Determine the (X, Y) coordinate at the center of the cell enclosing the given text.  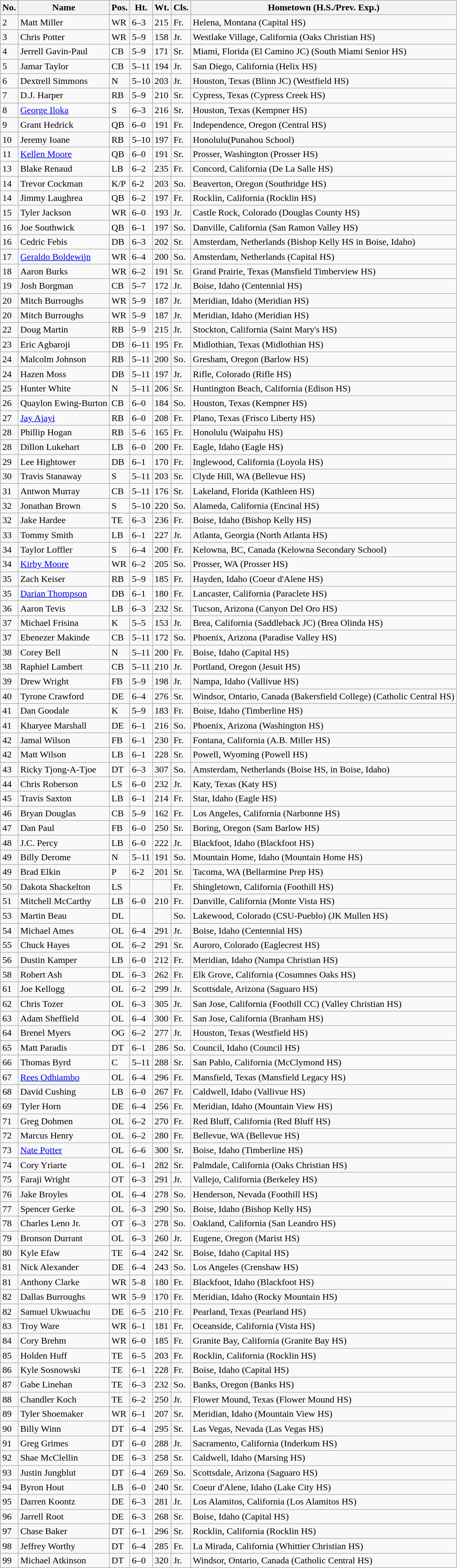
Fontana, California (A.B. Miller HS) (324, 740)
320 (162, 1560)
Matt Paradis (64, 1048)
299 (162, 989)
Brea, California (Saddleback JC) (Brea Olinda HS) (324, 623)
Aaron Burks (64, 271)
6 (9, 81)
243 (162, 1267)
Brad Elkin (64, 872)
305 (162, 1004)
Spencer Gerke (64, 1209)
Plano, Texas (Frisco Liberty HS) (324, 418)
Prosser, Washington (Prosser HS) (324, 154)
Portland, Oregon (Jesuit HS) (324, 667)
Lee Hightower (64, 462)
Cedric Febis (64, 242)
Boring, Oregon (Sam Barlow HS) (324, 828)
258 (162, 1458)
33 (9, 535)
Joe Kellogg (64, 989)
5–7 (141, 286)
Jeffrey Worthy (64, 1546)
30 (9, 476)
47 (9, 828)
Jimmy Laughrea (64, 198)
Michael Frisina (64, 623)
9 (9, 125)
Oakland, California (San Leandro HS) (324, 1224)
Los Angeles, California (Narbonne HS) (324, 813)
78 (9, 1224)
193 (162, 213)
207 (162, 1414)
Chris Roberson (64, 784)
Amsterdam, Netherlands (Bishop Kelly HS in Boise, Idaho) (324, 242)
Cory Brehm (64, 1341)
25 (9, 388)
Pos. (119, 8)
Independence, Oregon (Central HS) (324, 125)
Mansfield, Texas (Mansfield Legacy HS) (324, 1077)
Adam Sheffield (64, 1018)
Cypress, Texas (Cypress Creek HS) (324, 95)
Powell, Wyoming (Powell HS) (324, 755)
Chase Baker (64, 1531)
93 (9, 1473)
214 (162, 799)
Joe Southwick (64, 227)
Robert Ash (64, 975)
158 (162, 37)
97 (9, 1531)
Pearland, Texas (Pearland HS) (324, 1311)
10 (9, 139)
92 (9, 1458)
Palmdale, California (Oaks Christian HS) (324, 1165)
Blake Renaud (64, 169)
Dakota Shackelton (64, 886)
68 (9, 1092)
62 (9, 1004)
277 (162, 1033)
Ricky Tjong-A-Tjoe (64, 769)
7 (9, 95)
Tacoma, WA (Bellarmine Prep HS) (324, 872)
54 (9, 931)
281 (162, 1502)
Jerrell Gavin-Paul (64, 52)
290 (162, 1209)
5–8 (141, 1282)
86 (9, 1370)
Amsterdam, Netherlands (Boise HS, in Boise, Idaho) (324, 769)
79 (9, 1238)
Eugene, Oregon (Marist HS) (324, 1238)
53 (9, 916)
29 (9, 462)
Wt. (162, 8)
98 (9, 1546)
84 (9, 1341)
Ht. (141, 8)
Travis Stanaway (64, 476)
Houston, Texas (Westfield HS) (324, 1033)
195 (162, 344)
236 (162, 520)
Hayden, Idaho (Coeur d'Alene HS) (324, 579)
Jamar Taylor (64, 66)
Los Alamitos, California (Los Alamitos HS) (324, 1502)
Hometown (H.S./Prev. Exp.) (324, 8)
242 (162, 1253)
31 (9, 491)
Chuck Hayes (64, 945)
Elk Grove, California (Cosumnes Oaks HS) (324, 975)
Trevor Cockman (64, 184)
Dextrell Simmons (64, 81)
Danville, California (San Ramon Valley HS) (324, 227)
Miami, Florida (El Camino JC) (South Miami Senior HS) (324, 52)
44 (9, 784)
Justin Jungblut (64, 1473)
77 (9, 1209)
194 (162, 66)
220 (162, 506)
Kharyee Marshall (64, 725)
Corey Bell (64, 652)
Caldwell, Idaho (Vallivue HS) (324, 1092)
Tyrone Crawford (64, 696)
Amsterdam, Netherlands (Capital HS) (324, 257)
89 (9, 1414)
Vallejo, California (Berkeley HS) (324, 1180)
23 (9, 344)
Nate Potter (64, 1150)
165 (162, 433)
262 (162, 975)
307 (162, 769)
Thomas Byrd (64, 1062)
Greg Dohmen (64, 1121)
Michael Ames (64, 931)
Houston, Texas (Blinn JC) (Westfield HS) (324, 81)
Chris Potter (64, 37)
Westlake Village, California (Oaks Christian HS) (324, 37)
Geraldo Boldewijn (64, 257)
268 (162, 1516)
Name (64, 8)
276 (162, 696)
74 (9, 1165)
San Pablo, California (McClymond HS) (324, 1062)
2 (9, 22)
Cls. (181, 8)
Los Angeles (Crenshaw HS) (324, 1267)
Doug Martin (64, 330)
36 (9, 608)
235 (162, 169)
Chris Tozer (64, 1004)
11 (9, 154)
270 (162, 1121)
184 (162, 403)
Nick Alexander (64, 1267)
5–5 (141, 623)
No. (9, 8)
46 (9, 813)
61 (9, 989)
Phoenix, Arizona (Paradise Valley HS) (324, 637)
Dustin Kamper (64, 960)
Marcus Henry (64, 1136)
269 (162, 1473)
27 (9, 418)
72 (9, 1136)
Kyle Sosnowski (64, 1370)
Cory Yriarte (64, 1165)
Hunter White (64, 388)
La Mirada, California (Whittier Christian HS) (324, 1546)
Drew Wright (64, 682)
Granite Bay, California (Granite Bay HS) (324, 1341)
48 (9, 843)
153 (162, 623)
240 (162, 1487)
Gresham, Oregon (Barlow HS) (324, 359)
Concord, California (De La Salle HS) (324, 169)
Jake Hardee (64, 520)
45 (9, 799)
96 (9, 1516)
Dan Goodale (64, 711)
Nampa, Idaho (Vallivue HS) (324, 682)
55 (9, 945)
Windsor, Ontario, Canada (Bakersfield College) (Catholic Central HS) (324, 696)
5 (9, 66)
Atlanta, Georgia (North Atlanta HS) (324, 535)
Prosser, WA (Prosser HS) (324, 564)
Taylor Loffler (64, 550)
Rifle, Colorado (Rifle HS) (324, 374)
Rees Odhiambo (64, 1077)
230 (162, 740)
26 (9, 403)
201 (162, 872)
Inglewood, California (Loyola HS) (324, 462)
Greg Grimes (64, 1443)
Dan Paul (64, 828)
75 (9, 1180)
65 (9, 1048)
83 (9, 1326)
Lakeland, Florida (Kathleen HS) (324, 491)
Travis Saxton (64, 799)
Kelowna, BC, Canada (Kelowna Secondary School) (324, 550)
66 (9, 1062)
3 (9, 37)
183 (162, 711)
C (119, 1062)
Aaron Tevis (64, 608)
Byron Hout (64, 1487)
4 (9, 52)
Grant Hedrick (64, 125)
Kirby Moore (64, 564)
George Iloka (64, 110)
Windsor, Ontario, Canada (Catholic Central HS) (324, 1560)
San Jose, California (Branham HS) (324, 1018)
Coeur d'Alene, Idaho (Lake City HS) (324, 1487)
18 (9, 271)
260 (162, 1238)
Red Bluff, California (Red Bluff HS) (324, 1121)
69 (9, 1106)
227 (162, 535)
5–6 (141, 433)
8 (9, 110)
256 (162, 1106)
Billy Derome (64, 857)
Josh Borgman (64, 286)
Tucson, Arizona (Canyon Del Oro HS) (324, 608)
Tommy Smith (64, 535)
40 (9, 696)
91 (9, 1443)
Stockton, California (Saint Mary's HS) (324, 330)
Phoenix, Arizona (Washington HS) (324, 725)
95 (9, 1502)
K/P (119, 184)
P (119, 872)
OG (119, 1033)
Helena, Montana (Capital HS) (324, 22)
Jonathan Brown (64, 506)
Grand Prairie, Texas (Mansfield Timberview HS) (324, 271)
Katy, Texas (Katy HS) (324, 784)
Mitchell McCarthy (64, 901)
Banks, Oregon (Banks HS) (324, 1385)
Troy Ware (64, 1326)
Jay Ajayi (64, 418)
Shae McClellin (64, 1458)
286 (162, 1048)
171 (162, 52)
San Jose, California (Foothill CC) (Valley Christian HS) (324, 1004)
205 (162, 564)
Caldwell, Idaho (Marsing HS) (324, 1458)
Flower Mound, Texas (Flower Mound HS) (324, 1399)
Honolulu (Waipahu HS) (324, 433)
176 (162, 491)
Antwon Murray (64, 491)
Brenel Myers (64, 1033)
80 (9, 1253)
Kellen Moore (64, 154)
212 (162, 960)
Clyde Hill, WA (Bellevue HS) (324, 476)
Martin Beau (64, 916)
Sacramento, California (Inderkum HS) (324, 1443)
Meridian, Idaho (Rocky Mountain HS) (324, 1297)
67 (9, 1077)
Auroro, Colorado (Eaglecrest HS) (324, 945)
282 (162, 1165)
Samuel Ukwuachu (64, 1311)
Mountain Home, Idaho (Mountain Home HS) (324, 857)
222 (162, 843)
Holden Huff (64, 1355)
87 (9, 1385)
Billy Winn (64, 1429)
Matt Miller (64, 22)
Hazen Moss (64, 374)
64 (9, 1033)
19 (9, 286)
Bryan Douglas (64, 813)
Castle Rock, Colorado (Douglas County HS) (324, 213)
76 (9, 1194)
73 (9, 1150)
43 (9, 769)
Lancaster, California (Paraclete HS) (324, 593)
88 (9, 1399)
85 (9, 1355)
206 (162, 388)
56 (9, 960)
90 (9, 1429)
Star, Idaho (Eagle HS) (324, 799)
267 (162, 1092)
Eagle, Idaho (Eagle HS) (324, 447)
94 (9, 1487)
David Cushing (64, 1092)
Tyler Shoemaker (64, 1414)
Lakewood, Colorado (CSU-Pueblo) (JK Mullen HS) (324, 916)
Bronson Durrant (64, 1238)
Quaylon Ewing-Burton (64, 403)
Meridian, Idaho (Nampa Christian HS) (324, 960)
Dallas Burroughs (64, 1297)
Phillip Hogan (64, 433)
Council, Idaho (Council HS) (324, 1048)
Las Vegas, Nevada (Las Vegas HS) (324, 1429)
15 (9, 213)
Beaverton, Oregon (Southridge HS) (324, 184)
Oceanside, California (Vista HS) (324, 1326)
Jarrell Root (64, 1516)
71 (9, 1121)
Chandler Koch (64, 1399)
Jamal Wilson (64, 740)
J.C. Percy (64, 843)
Henderson, Nevada (Foothill HS) (324, 1194)
280 (162, 1136)
6–6 (141, 1150)
D.J. Harper (64, 95)
162 (162, 813)
Jake Broyles (64, 1194)
Huntington Beach, California (Edison HS) (324, 388)
Honolulu(Punahou School) (324, 139)
39 (9, 682)
Tyler Horn (64, 1106)
285 (162, 1546)
Charles Leno Jr. (64, 1224)
51 (9, 901)
295 (162, 1429)
Matt Wilson (64, 755)
58 (9, 975)
181 (162, 1326)
Anthony Clarke (64, 1282)
Tyler Jackson (64, 213)
Kyle Efaw (64, 1253)
Jeremy Ioane (64, 139)
Shingletown, California (Foothill HS) (324, 886)
63 (9, 1018)
Malcolm Johnson (64, 359)
6–11 (141, 344)
Michael Atkinson (64, 1560)
Faraji Wright (64, 1180)
Midlothian, Texas (Midlothian HS) (324, 344)
Zach Keiser (64, 579)
13 (9, 169)
Ebenezer Makinde (64, 637)
Darian Thompson (64, 593)
Eric Agbaroji (64, 344)
202 (162, 242)
Danville, California (Monte Vista HS) (324, 901)
Raphiel Lambert (64, 667)
208 (162, 418)
Dillon Lukehart (64, 447)
Bellevue, WA (Bellevue HS) (324, 1136)
198 (162, 682)
99 (9, 1560)
22 (9, 330)
San Diego, California (Helix HS) (324, 66)
Darren Koontz (64, 1502)
Alameda, California (Encinal HS) (324, 506)
50 (9, 886)
Gabe Linehan (64, 1385)
17 (9, 257)
